Scan for the cell matching the given text and deliver its (x, y) coordinate at center. 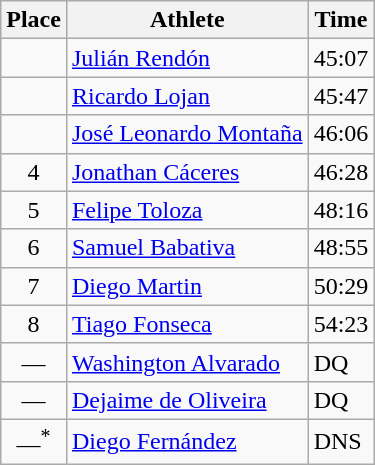
Jonathan Cáceres (187, 172)
Diego Martin (187, 286)
Place (34, 20)
José Leonardo Montaña (187, 134)
45:07 (341, 58)
Washington Alvarado (187, 362)
Tiago Fonseca (187, 324)
46:28 (341, 172)
Julián Rendón (187, 58)
48:16 (341, 210)
50:29 (341, 286)
Diego Fernández (187, 442)
DNS (341, 442)
Felipe Toloza (187, 210)
Athlete (187, 20)
48:55 (341, 248)
Samuel Babativa (187, 248)
5 (34, 210)
4 (34, 172)
Dejaime de Oliveira (187, 400)
45:47 (341, 96)
54:23 (341, 324)
7 (34, 286)
Ricardo Lojan (187, 96)
8 (34, 324)
46:06 (341, 134)
6 (34, 248)
—* (34, 442)
Time (341, 20)
